Return [X, Y] of the center of cell containing provided text 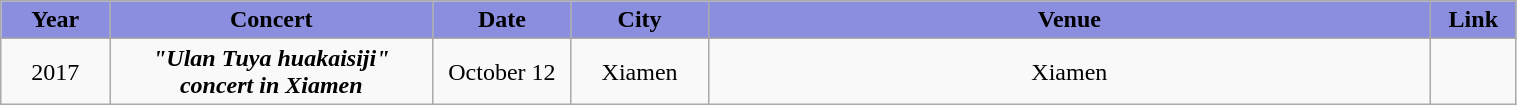
October 12 [502, 72]
Link [1474, 20]
City [640, 20]
Venue [1069, 20]
Concert [272, 20]
2017 [56, 72]
Date [502, 20]
"Ulan Tuya huakaisiji" concert in Xiamen [272, 72]
Year [56, 20]
